Return the [X, Y] coordinate for the center point of the cell that contains the specified text.  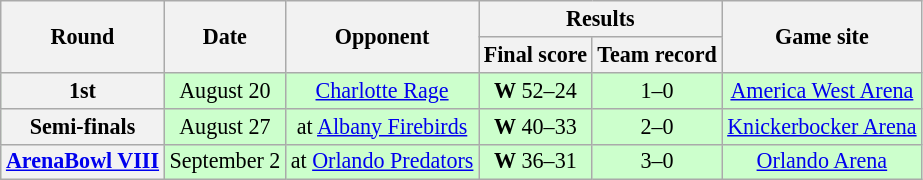
ArenaBowl VIII [82, 162]
Opponent [382, 36]
1st [82, 90]
Game site [822, 36]
Team record [657, 54]
3–0 [657, 162]
Date [224, 36]
America West Arena [822, 90]
September 2 [224, 162]
Orlando Arena [822, 162]
at Orlando Predators [382, 162]
Semi-finals [82, 126]
Results [600, 18]
Knickerbocker Arena [822, 126]
Charlotte Rage [382, 90]
August 20 [224, 90]
W 52–24 [536, 90]
at Albany Firebirds [382, 126]
2–0 [657, 126]
Round [82, 36]
W 40–33 [536, 126]
W 36–31 [536, 162]
Final score [536, 54]
August 27 [224, 126]
1–0 [657, 90]
